Pinpoint the cell where the given text exists, returning its [x, y] midpoint coordinate. 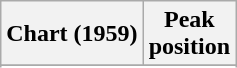
Chart (1959) [72, 34]
Peakposition [189, 34]
